Return [X, Y] of the center of cell containing provided text 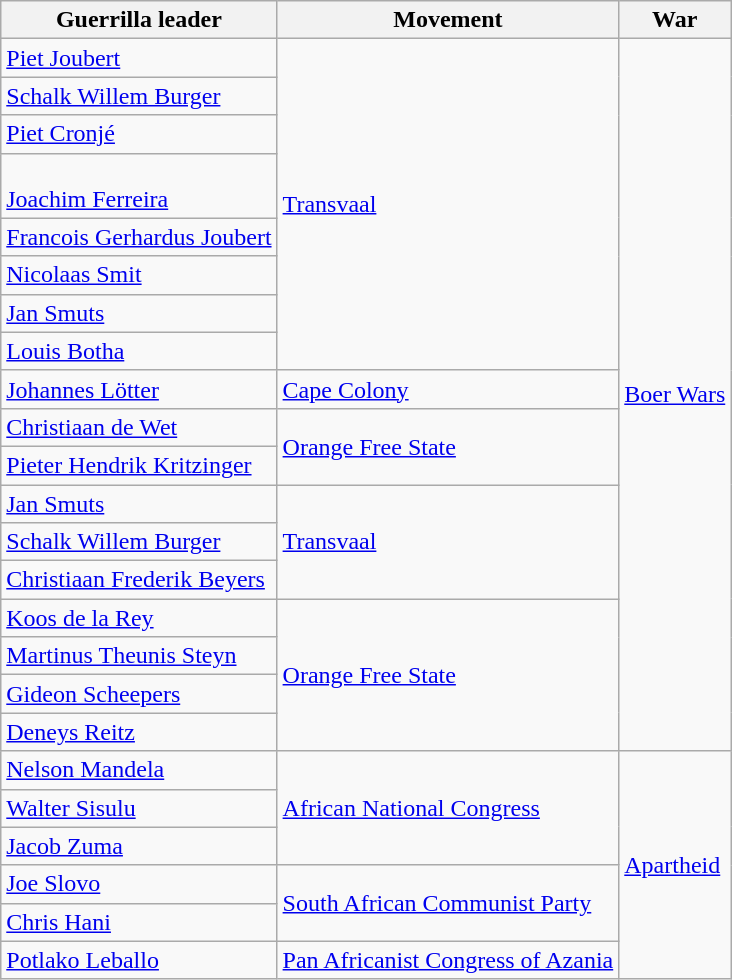
Christiaan de Wet [139, 427]
Deneys Reitz [139, 732]
Martinus Theunis Steyn [139, 656]
Chris Hani [139, 922]
Piet Cronjé [139, 134]
Johannes Lötter [139, 389]
Louis Botha [139, 351]
Pan Africanist Congress of Azania [448, 960]
Boer Wars [675, 395]
Walter Sisulu [139, 808]
African National Congress [448, 808]
Guerrilla leader [139, 20]
South African Communist Party [448, 903]
Gideon Scheepers [139, 694]
Potlako Leballo [139, 960]
Pieter Hendrik Kritzinger [139, 465]
Nelson Mandela [139, 770]
Movement [448, 20]
Koos de la Rey [139, 618]
Apartheid [675, 865]
Christiaan Frederik Beyers [139, 580]
Francois Gerhardus Joubert [139, 237]
Joachim Ferreira [139, 186]
Cape Colony [448, 389]
Jacob Zuma [139, 846]
Piet Joubert [139, 58]
Joe Slovo [139, 884]
War [675, 20]
Nicolaas Smit [139, 275]
